Return the [X, Y] coordinate for the center point of the cell that contains the specified text.  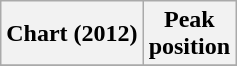
Chart (2012) [72, 34]
Peakposition [189, 34]
